Locate the cell with the specified text and output its (X, Y) center coordinate. 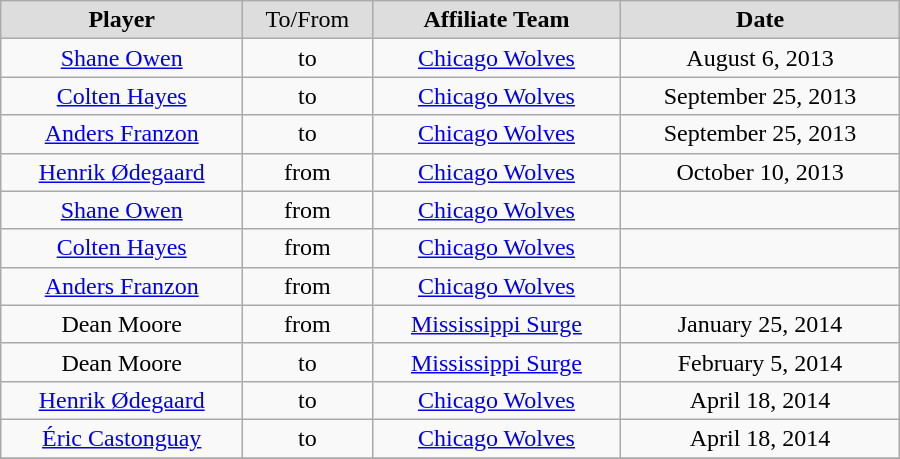
Date (760, 20)
Player (122, 20)
To/From (308, 20)
February 5, 2014 (760, 362)
August 6, 2013 (760, 58)
January 25, 2014 (760, 324)
Affiliate Team (496, 20)
October 10, 2013 (760, 172)
Éric Castonguay (122, 438)
